Find where the given text appears and provide that cell's center as (x, y) coordinate. 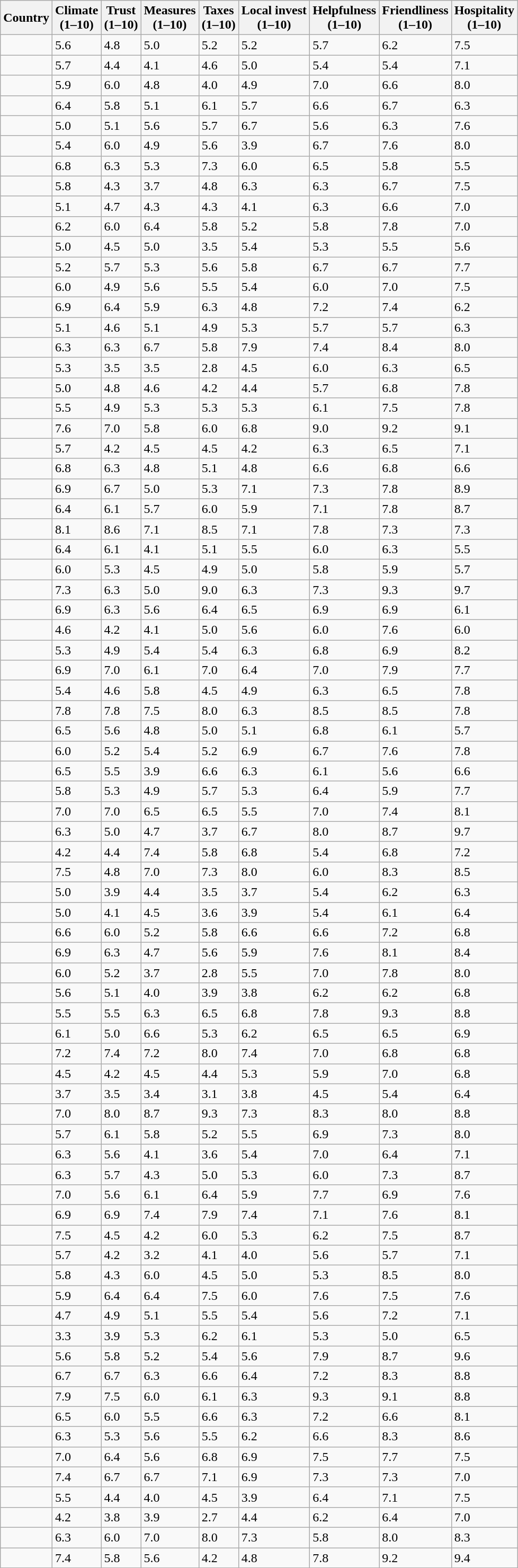
3.2 (169, 1255)
3.1 (218, 1094)
Trust(1–10) (121, 18)
3.4 (169, 1094)
Climate(1–10) (76, 18)
Taxes(1–10) (218, 18)
8.2 (484, 650)
Hospitality(1–10) (484, 18)
3.3 (76, 1336)
Country (26, 18)
Friendliness(1–10) (415, 18)
8.9 (484, 489)
Measures(1–10) (169, 18)
Helpfulness(1–10) (344, 18)
9.6 (484, 1356)
Local invest(1–10) (274, 18)
9.4 (484, 1557)
2.7 (218, 1517)
